Extract the (X, Y) coordinate from the center of the cell holding the provided text.  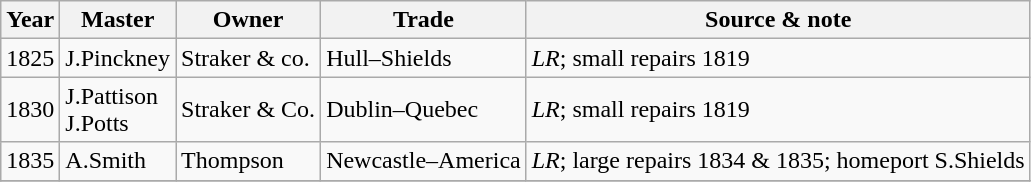
Straker & Co. (248, 110)
Owner (248, 20)
1830 (30, 110)
Thompson (248, 161)
LR; large repairs 1834 & 1835; homeport S.Shields (778, 161)
Newcastle–America (424, 161)
1825 (30, 58)
Straker & co. (248, 58)
Trade (424, 20)
Dublin–Quebec (424, 110)
A.Smith (118, 161)
1835 (30, 161)
Year (30, 20)
J.PattisonJ.Potts (118, 110)
Hull–Shields (424, 58)
Source & note (778, 20)
J.Pinckney (118, 58)
Master (118, 20)
